Pinpoint the cell where the given text exists, returning its [x, y] midpoint coordinate. 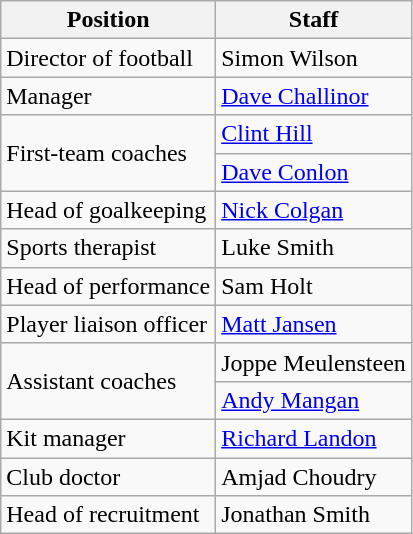
Manager [108, 96]
Assistant coaches [108, 381]
Player liaison officer [108, 324]
Position [108, 20]
Head of goalkeeping [108, 210]
Joppe Meulensteen [314, 362]
Head of performance [108, 286]
Sports therapist [108, 248]
Dave Conlon [314, 172]
Simon Wilson [314, 58]
Clint Hill [314, 134]
Club doctor [108, 477]
Head of recruitment [108, 515]
Luke Smith [314, 248]
Sam Holt [314, 286]
Richard Landon [314, 438]
Nick Colgan [314, 210]
Kit manager [108, 438]
First-team coaches [108, 153]
Amjad Choudry [314, 477]
Dave Challinor [314, 96]
Director of football [108, 58]
Matt Jansen [314, 324]
Jonathan Smith [314, 515]
Staff [314, 20]
Andy Mangan [314, 400]
